Extract the (X, Y) coordinate from the center of the cell holding the provided text.  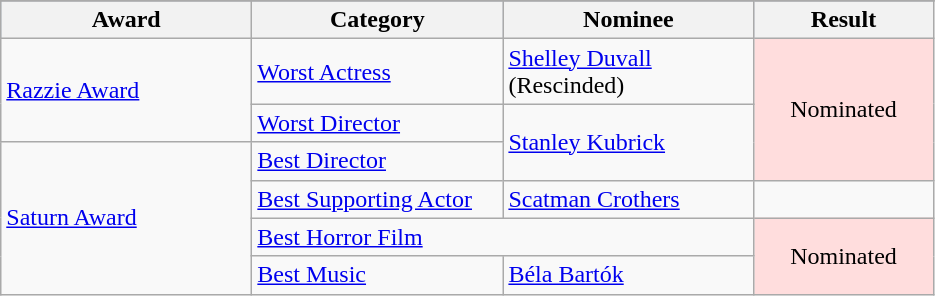
Shelley Duvall (Rescinded) (628, 72)
Best Supporting Actor (378, 199)
Scatman Crothers (628, 199)
Result (844, 20)
Stanley Kubrick (628, 142)
Razzie Award (126, 90)
Nominee (628, 20)
Worst Director (378, 123)
Award (126, 20)
Worst Actress (378, 72)
Béla Bartók (628, 275)
Best Horror Film (503, 237)
Category (378, 20)
Best Director (378, 161)
Saturn Award (126, 218)
Best Music (378, 275)
